Find where the given text appears and provide that cell's center as (x, y) coordinate. 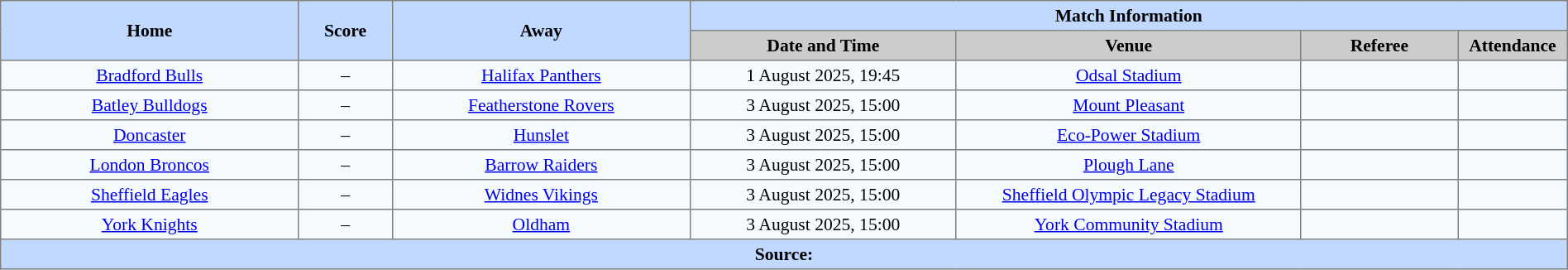
Date and Time (823, 46)
Doncaster (150, 135)
York Community Stadium (1128, 224)
Home (150, 31)
1 August 2025, 19:45 (823, 75)
Match Information (1128, 16)
London Broncos (150, 165)
Sheffield Olympic Legacy Stadium (1128, 195)
Batley Bulldogs (150, 105)
Sheffield Eagles (150, 195)
Away (541, 31)
Featherstone Rovers (541, 105)
Plough Lane (1128, 165)
Hunslet (541, 135)
York Knights (150, 224)
Eco-Power Stadium (1128, 135)
Barrow Raiders (541, 165)
Odsal Stadium (1128, 75)
Mount Pleasant (1128, 105)
Venue (1128, 46)
Source: (784, 254)
Score (346, 31)
Attendance (1513, 46)
Widnes Vikings (541, 195)
Oldham (541, 224)
Halifax Panthers (541, 75)
Referee (1379, 46)
Bradford Bulls (150, 75)
